Scan for the cell matching the given text and deliver its [x, y] coordinate at center. 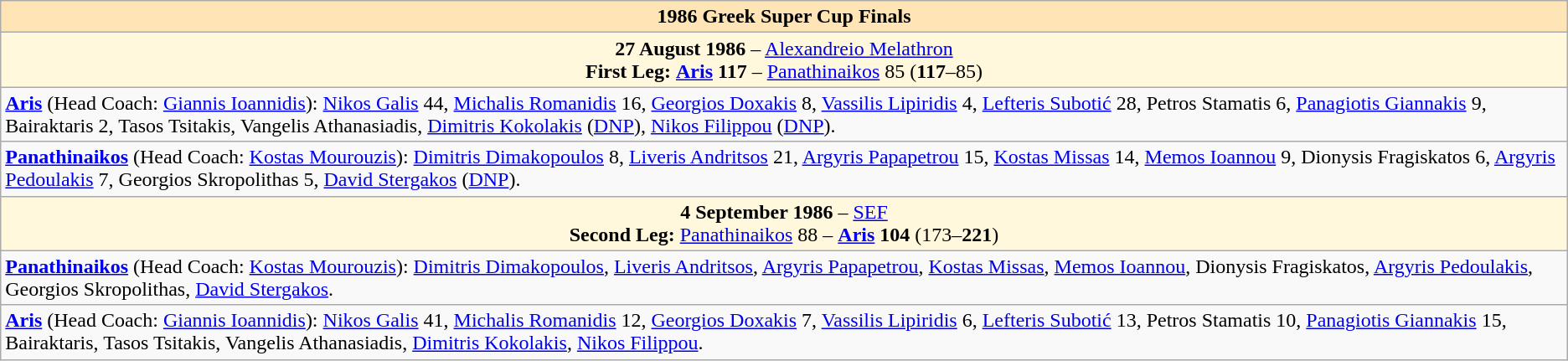
27 August 1986 – Alexandreio MelathronFirst Leg: Aris 117 – Panathinaikos 85 (117–85) [784, 60]
4 September 1986 – SEFSecond Leg: Panathinaikos 88 – Aris 104 (173–221) [784, 223]
1986 Greek Super Cup Finals [784, 17]
